Locate the cell with the specified text and output its (x, y) center coordinate. 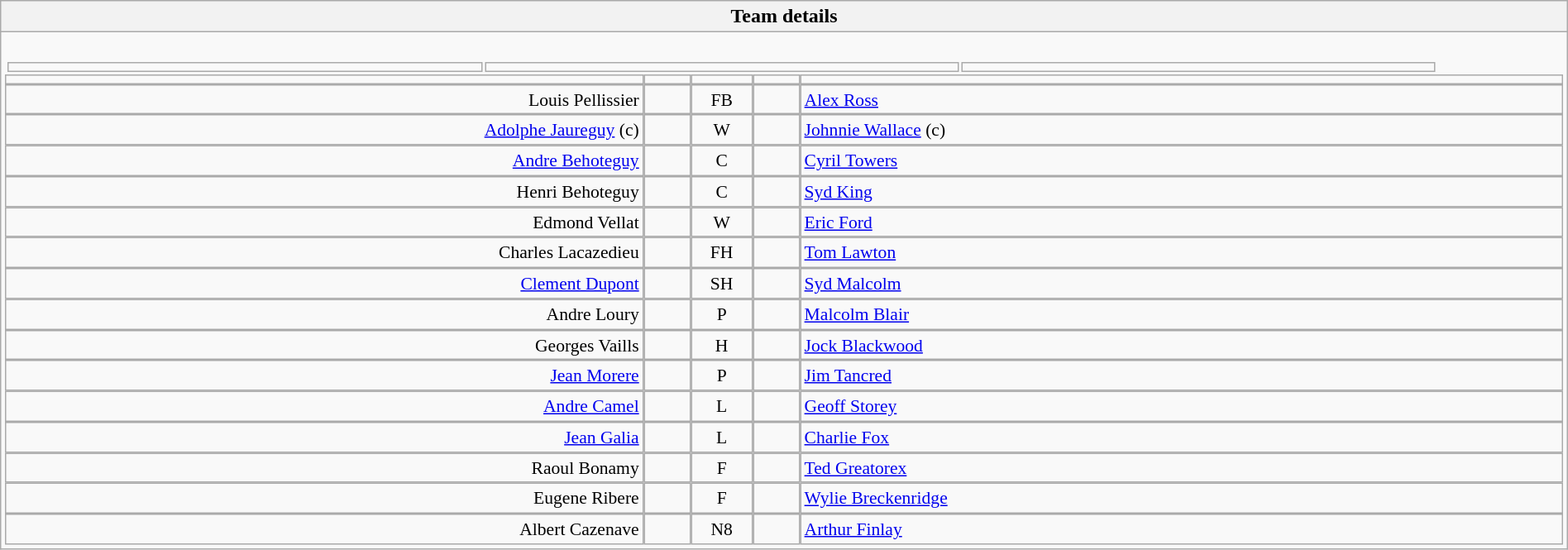
Geoff Storey (1181, 407)
H (721, 346)
Eric Ford (1181, 222)
Alex Ross (1181, 99)
Syd Malcolm (1181, 283)
SH (721, 283)
Cyril Towers (1181, 160)
Henri Behoteguy (324, 192)
Arthur Finlay (1181, 529)
Charles Lacazedieu (324, 253)
Malcolm Blair (1181, 314)
Eugene Ribere (324, 498)
FH (721, 253)
Charlie Fox (1181, 437)
Andre Loury (324, 314)
Syd King (1181, 192)
Jim Tancred (1181, 375)
Andre Camel (324, 407)
Jock Blackwood (1181, 346)
Albert Cazenave (324, 529)
Team details (784, 17)
Jean Galia (324, 437)
Georges Vaills (324, 346)
Jean Morere (324, 375)
Raoul Bonamy (324, 468)
Wylie Breckenridge (1181, 498)
Johnnie Wallace (c) (1181, 131)
N8 (721, 529)
Ted Greatorex (1181, 468)
Clement Dupont (324, 283)
Louis Pellissier (324, 99)
Adolphe Jaureguy (c) (324, 131)
Andre Behoteguy (324, 160)
FB (721, 99)
Tom Lawton (1181, 253)
Edmond Vellat (324, 222)
